Provide the [X, Y] coordinate of the cell's center where the given text is located.  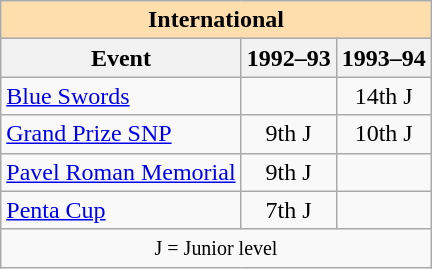
Pavel Roman Memorial [121, 172]
7th J [288, 210]
10th J [384, 134]
1993–94 [384, 58]
14th J [384, 96]
J = Junior level [216, 248]
Penta Cup [121, 210]
Event [121, 58]
Blue Swords [121, 96]
Grand Prize SNP [121, 134]
1992–93 [288, 58]
International [216, 20]
